Pinpoint the cell where the given text exists, returning its [X, Y] midpoint coordinate. 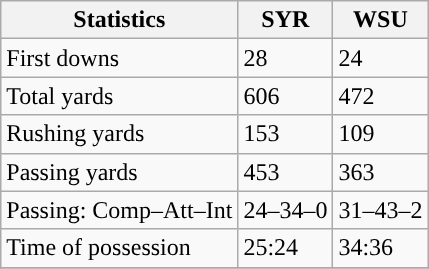
109 [380, 134]
First downs [120, 58]
Total yards [120, 96]
363 [380, 172]
24 [380, 58]
24–34–0 [286, 210]
25:24 [286, 248]
34:36 [380, 248]
453 [286, 172]
472 [380, 96]
606 [286, 96]
Rushing yards [120, 134]
Time of possession [120, 248]
153 [286, 134]
Statistics [120, 20]
Passing: Comp–Att–Int [120, 210]
Passing yards [120, 172]
28 [286, 58]
31–43–2 [380, 210]
WSU [380, 20]
SYR [286, 20]
